Return [x, y] of the center of cell containing provided text 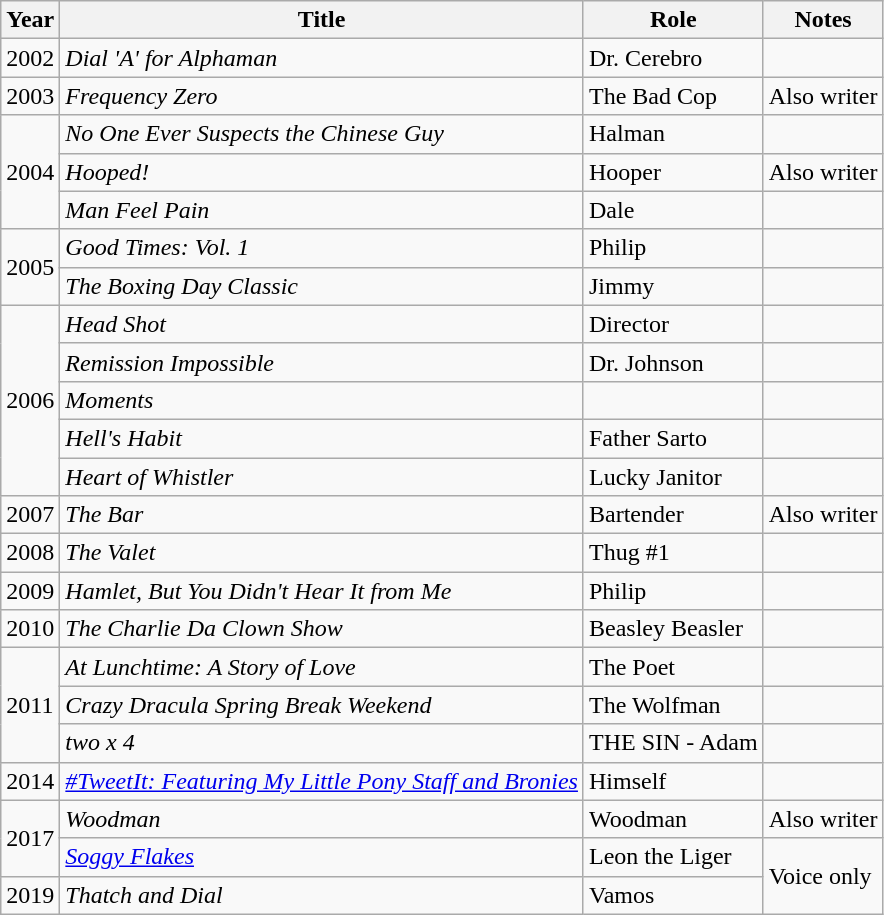
The Bad Cop [673, 96]
2017 [30, 838]
THE SIN - Adam [673, 743]
Title [322, 20]
Soggy Flakes [322, 857]
The Boxing Day Classic [322, 286]
The Wolfman [673, 705]
Head Shot [322, 324]
Beasley Beasler [673, 629]
2011 [30, 705]
Moments [322, 400]
2009 [30, 591]
The Bar [322, 515]
Bartender [673, 515]
Notes [823, 20]
Hooper [673, 172]
Dale [673, 210]
Director [673, 324]
Heart of Whistler [322, 477]
2005 [30, 267]
Himself [673, 781]
At Lunchtime: A Story of Love [322, 667]
Remission Impossible [322, 362]
2007 [30, 515]
Dr. Cerebro [673, 58]
Crazy Dracula Spring Break Weekend [322, 705]
Thatch and Dial [322, 895]
2010 [30, 629]
Dr. Johnson [673, 362]
Leon the Liger [673, 857]
No One Ever Suspects the Chinese Guy [322, 134]
Man Feel Pain [322, 210]
Vamos [673, 895]
Year [30, 20]
The Charlie Da Clown Show [322, 629]
2004 [30, 172]
Jimmy [673, 286]
Lucky Janitor [673, 477]
The Poet [673, 667]
The Valet [322, 553]
2002 [30, 58]
Hell's Habit [322, 438]
2008 [30, 553]
2006 [30, 400]
Halman [673, 134]
2019 [30, 895]
2014 [30, 781]
Hamlet, But You Didn't Hear It from Me [322, 591]
#TweetIt: Featuring My Little Pony Staff and Bronies [322, 781]
Father Sarto [673, 438]
Thug #1 [673, 553]
Frequency Zero [322, 96]
Good Times: Vol. 1 [322, 248]
Voice only [823, 876]
Dial 'A' for Alphaman [322, 58]
Hooped! [322, 172]
2003 [30, 96]
Role [673, 20]
two x 4 [322, 743]
